Output the [x, y] coordinate of the center of the cell containing the given text.  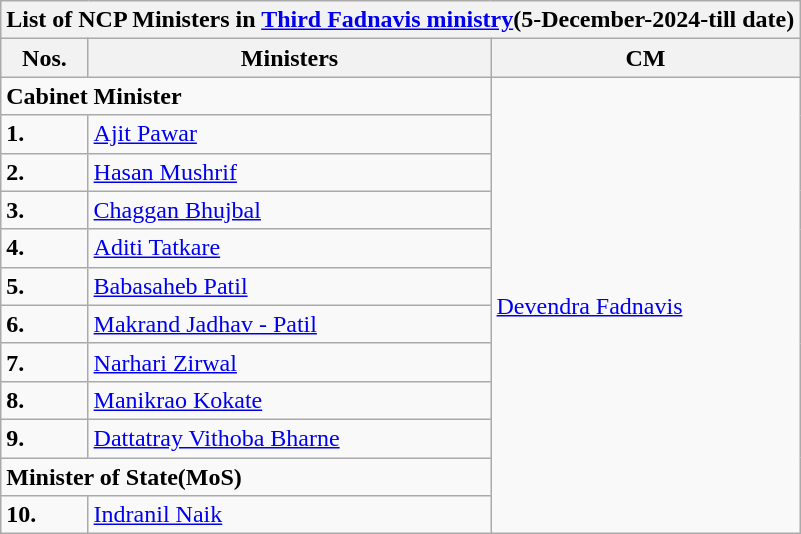
Hasan Mushrif [290, 172]
Chaggan Bhujbal [290, 210]
9. [44, 438]
1. [44, 134]
Babasaheb Patil [290, 286]
Makrand Jadhav - Patil [290, 324]
Devendra Fadnavis [646, 306]
Ajit Pawar [290, 134]
4. [44, 248]
Aditi Tatkare [290, 248]
8. [44, 400]
10. [44, 515]
Cabinet Minister [246, 96]
7. [44, 362]
Minister of State(MoS) [246, 477]
Dattatray Vithoba Bharne [290, 438]
2. [44, 172]
5. [44, 286]
List of NCP Ministers in Third Fadnavis ministry(5-December-2024-till date) [400, 20]
6. [44, 324]
Nos. [44, 58]
Manikrao Kokate [290, 400]
CM [646, 58]
3. [44, 210]
Ministers [290, 58]
Narhari Zirwal [290, 362]
Indranil Naik [290, 515]
